Capture the cell that displays the provided text and extract its (x, y) central coordinate. 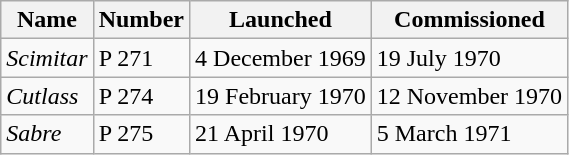
Sabre (47, 134)
19 February 1970 (281, 96)
Name (47, 20)
5 March 1971 (469, 134)
P 271 (141, 58)
Launched (281, 20)
Number (141, 20)
12 November 1970 (469, 96)
Cutlass (47, 96)
Scimitar (47, 58)
Commissioned (469, 20)
P 275 (141, 134)
P 274 (141, 96)
19 July 1970 (469, 58)
4 December 1969 (281, 58)
21 April 1970 (281, 134)
